For the text-containing cell, return its midpoint in (x, y) coordinate format. 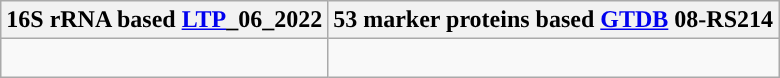
16S rRNA based LTP_06_2022 (164, 20)
53 marker proteins based GTDB 08-RS214 (554, 20)
